Determine the [X, Y] coordinate at the center of the cell enclosing the given text.  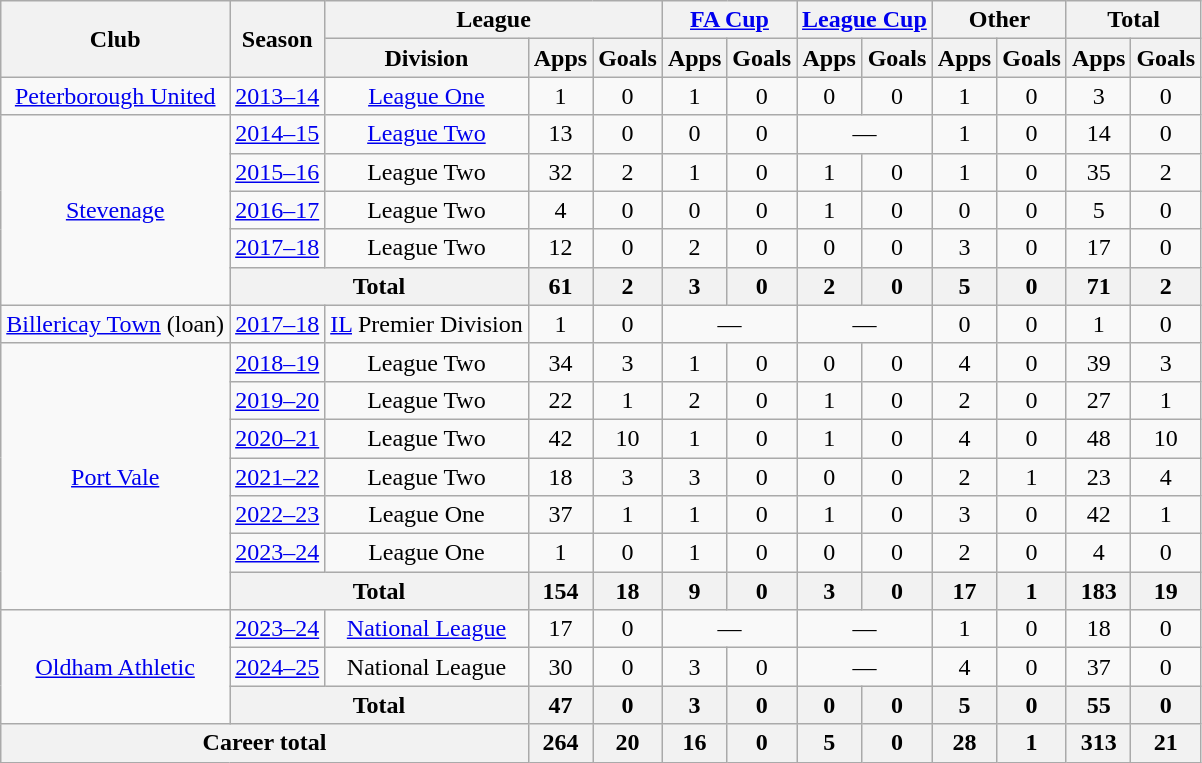
Billericay Town (loan) [116, 324]
Peterborough United [116, 96]
16 [694, 743]
30 [560, 667]
Season [278, 39]
34 [560, 362]
32 [560, 172]
313 [1098, 743]
Port Vale [116, 476]
2022–23 [278, 515]
2016–17 [278, 210]
21 [1166, 743]
13 [560, 134]
19 [1166, 591]
55 [1098, 705]
2021–22 [278, 477]
IL Premier Division [426, 324]
48 [1098, 438]
Oldham Athletic [116, 667]
League Cup [865, 20]
League [494, 20]
14 [1098, 134]
Other [999, 20]
20 [628, 743]
2013–14 [278, 96]
39 [1098, 362]
23 [1098, 477]
61 [560, 286]
71 [1098, 286]
154 [560, 591]
35 [1098, 172]
Division [426, 58]
27 [1098, 400]
9 [694, 591]
47 [560, 705]
22 [560, 400]
2020–21 [278, 438]
Career total [264, 743]
2015–16 [278, 172]
264 [560, 743]
FA Cup [729, 20]
2024–25 [278, 667]
Stevenage [116, 210]
Club [116, 39]
28 [964, 743]
12 [560, 248]
183 [1098, 591]
2019–20 [278, 400]
2018–19 [278, 362]
2014–15 [278, 134]
